Scan for the cell matching the given text and deliver its (x, y) coordinate at center. 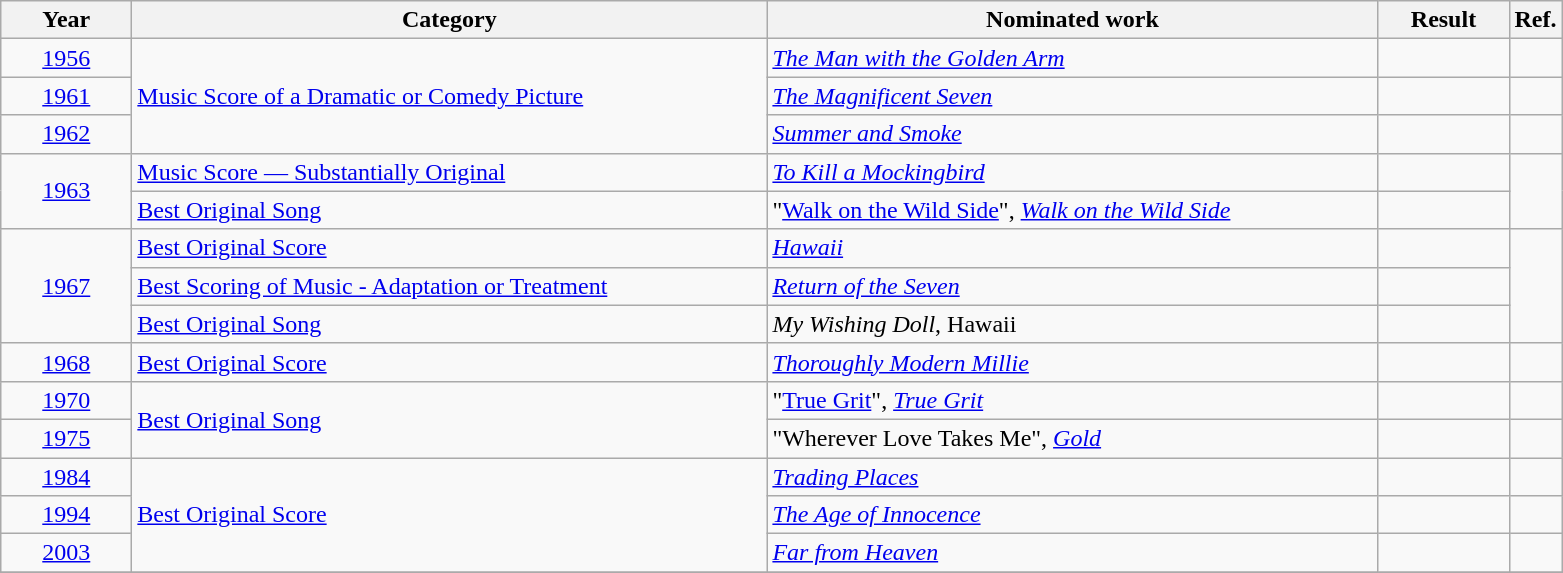
The Age of Innocence (1072, 515)
Thoroughly Modern Millie (1072, 362)
My Wishing Doll, Hawaii (1072, 324)
1970 (66, 400)
1994 (66, 515)
"True Grit", True Grit (1072, 400)
Best Scoring of Music - Adaptation or Treatment (450, 286)
Nominated work (1072, 20)
Music Score — Substantially Original (450, 172)
The Magnificent Seven (1072, 96)
1968 (66, 362)
"Walk on the Wild Side", Walk on the Wild Side (1072, 210)
Far from Heaven (1072, 553)
Music Score of a Dramatic or Comedy Picture (450, 96)
Result (1444, 20)
Year (66, 20)
1984 (66, 477)
Return of the Seven (1072, 286)
Hawaii (1072, 248)
1967 (66, 286)
2003 (66, 553)
Trading Places (1072, 477)
The Man with the Golden Arm (1072, 58)
1962 (66, 134)
"Wherever Love Takes Me", Gold (1072, 438)
Summer and Smoke (1072, 134)
Category (450, 20)
Ref. (1536, 20)
1963 (66, 191)
1961 (66, 96)
To Kill a Mockingbird (1072, 172)
1956 (66, 58)
1975 (66, 438)
